Return [X, Y] of the center of cell containing provided text 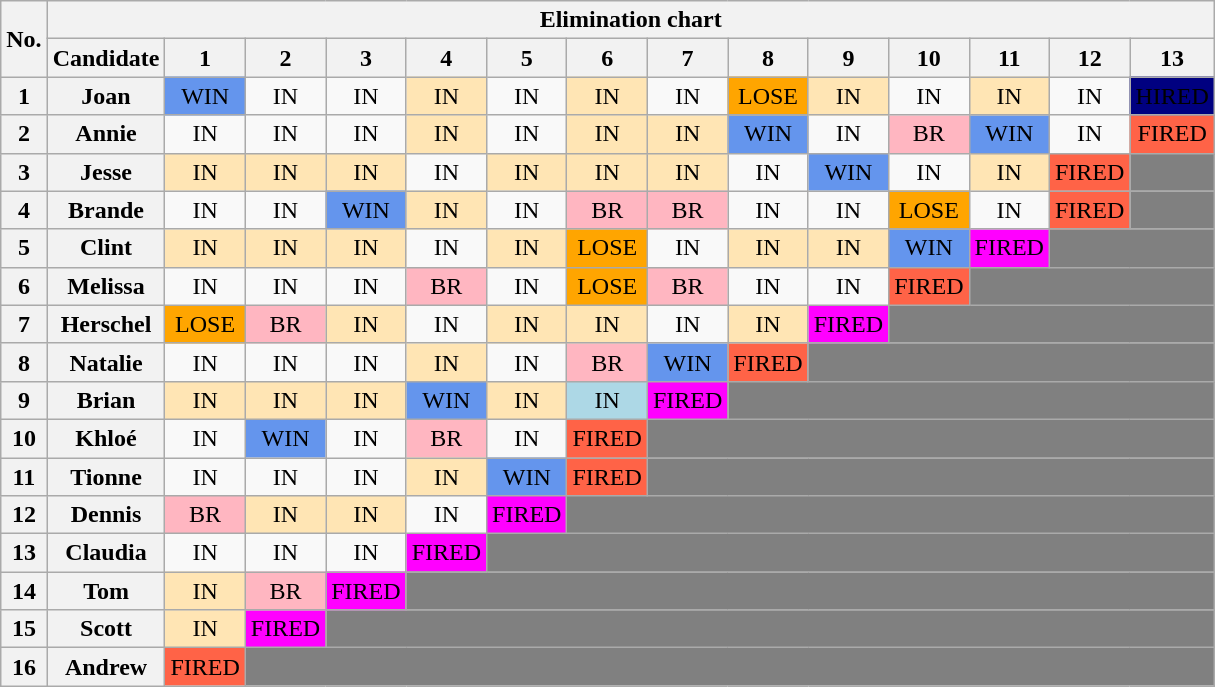
Andrew [106, 667]
Natalie [106, 362]
Scott [106, 629]
16 [24, 667]
14 [24, 591]
Tionne [106, 477]
Tom [106, 591]
Khloé [106, 438]
Brian [106, 400]
Candidate [106, 58]
Elimination chart [630, 20]
No. [24, 39]
Annie [106, 134]
Clint [106, 248]
Brande [106, 210]
Joan [106, 96]
Claudia [106, 553]
HIRED [1172, 96]
Jesse [106, 172]
Melissa [106, 286]
Dennis [106, 515]
15 [24, 629]
Herschel [106, 324]
